Return (x, y) of the center of cell containing provided text 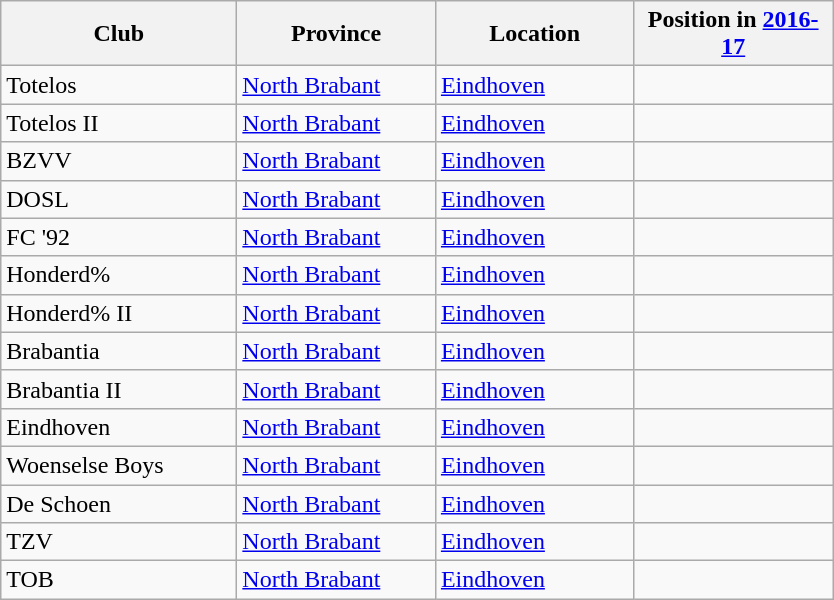
De Schoen (119, 503)
Location (534, 34)
Province (336, 34)
Brabantia (119, 351)
TZV (119, 542)
DOSL (119, 199)
Position in 2016-17 (734, 34)
Club (119, 34)
TOB (119, 580)
Honderd% (119, 275)
FC '92 (119, 237)
Honderd% II (119, 313)
Woenselse Boys (119, 465)
BZVV (119, 161)
Totelos (119, 85)
Brabantia II (119, 389)
Totelos II (119, 123)
